Return (X, Y) of the center of cell containing provided text 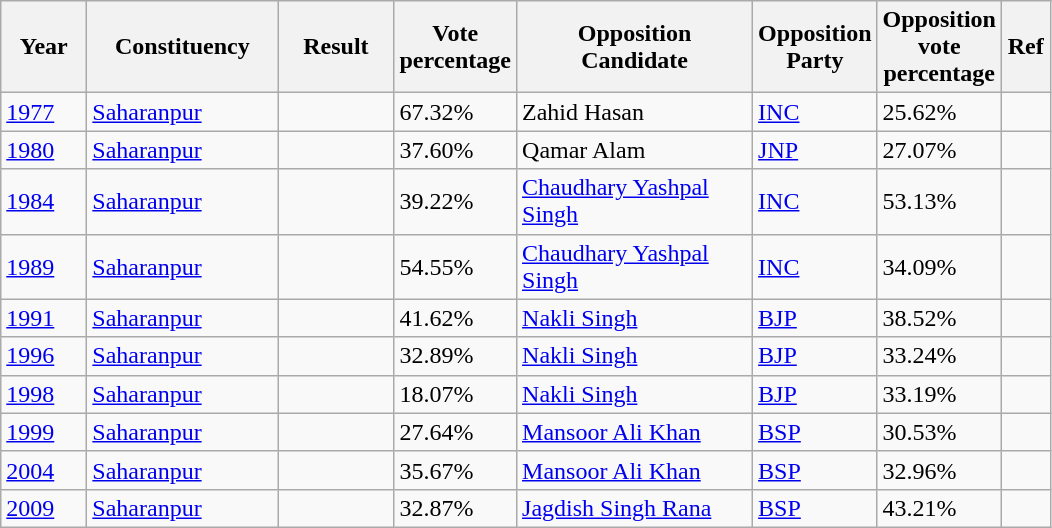
Ref (1026, 47)
1980 (44, 150)
Constituency (182, 47)
Opposition Candidate (635, 47)
18.07% (456, 394)
33.24% (939, 356)
37.60% (456, 150)
JNP (815, 150)
43.21% (939, 508)
41.62% (456, 318)
32.87% (456, 508)
1989 (44, 266)
67.32% (456, 112)
1991 (44, 318)
39.22% (456, 202)
33.19% (939, 394)
Vote percentage (456, 47)
1996 (44, 356)
Zahid Hasan (635, 112)
54.55% (456, 266)
1984 (44, 202)
1999 (44, 432)
Opposition vote percentage (939, 47)
53.13% (939, 202)
Qamar Alam (635, 150)
32.96% (939, 470)
Opposition Party (815, 47)
1998 (44, 394)
Year (44, 47)
1977 (44, 112)
Result (336, 47)
32.89% (456, 356)
30.53% (939, 432)
27.64% (456, 432)
27.07% (939, 150)
38.52% (939, 318)
2009 (44, 508)
35.67% (456, 470)
34.09% (939, 266)
Jagdish Singh Rana (635, 508)
2004 (44, 470)
25.62% (939, 112)
